Detect which cell encompasses the target text, then output its [x, y] center coordinate. 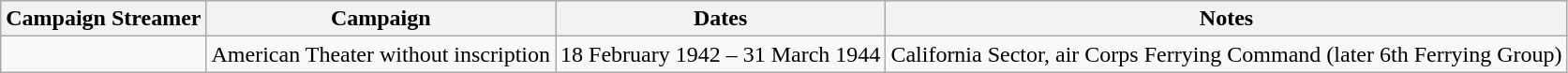
Notes [1226, 19]
18 February 1942 – 31 March 1944 [721, 54]
American Theater without inscription [381, 54]
Campaign Streamer [103, 19]
Campaign [381, 19]
California Sector, air Corps Ferrying Command (later 6th Ferrying Group) [1226, 54]
Dates [721, 19]
